From the cell containing the given text, extract its center point as (x, y) coordinate. 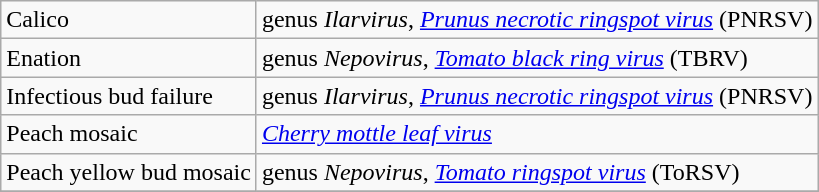
Peach mosaic (129, 134)
Enation (129, 58)
Infectious bud failure (129, 96)
Peach yellow bud mosaic (129, 172)
Calico (129, 20)
Cherry mottle leaf virus (537, 134)
genus Nepovirus, Tomato ringspot virus (ToRSV) (537, 172)
genus Nepovirus, Tomato black ring virus (TBRV) (537, 58)
